Capture the cell that displays the provided text and extract its (x, y) central coordinate. 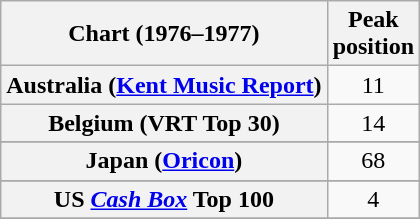
Peakposition (373, 34)
Belgium (VRT Top 30) (164, 123)
4 (373, 199)
Australia (Kent Music Report) (164, 85)
11 (373, 85)
Chart (1976–1977) (164, 34)
US Cash Box Top 100 (164, 199)
Japan (Oricon) (164, 161)
14 (373, 123)
68 (373, 161)
